Detect which cell encompasses the target text, then output its [X, Y] center coordinate. 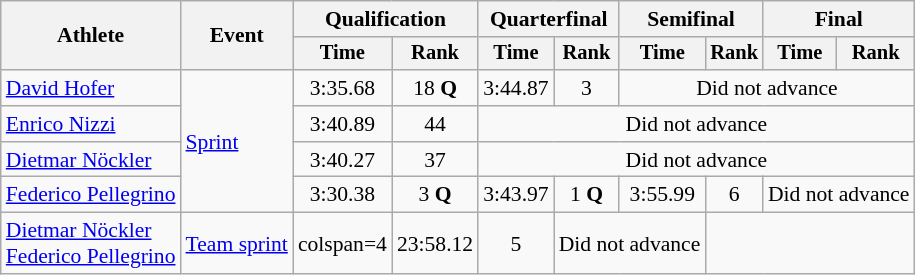
3:35.68 [342, 88]
Dietmar Nöckler [91, 160]
37 [435, 160]
3:30.38 [342, 195]
Quarterfinal [548, 19]
Team sprint [237, 244]
Qualification [386, 19]
colspan=4 [342, 244]
3:43.97 [516, 195]
3 [587, 88]
44 [435, 124]
Federico Pellegrino [91, 195]
3:40.89 [342, 124]
23:58.12 [435, 244]
Sprint [237, 141]
1 Q [587, 195]
3:55.99 [662, 195]
Dietmar NöcklerFederico Pellegrino [91, 244]
Event [237, 36]
5 [516, 244]
3 Q [435, 195]
Semifinal [691, 19]
3:40.27 [342, 160]
3:44.87 [516, 88]
Athlete [91, 36]
Enrico Nizzi [91, 124]
6 [734, 195]
18 Q [435, 88]
Final [839, 19]
David Hofer [91, 88]
